Locate the cell with the specified text and output its (X, Y) center coordinate. 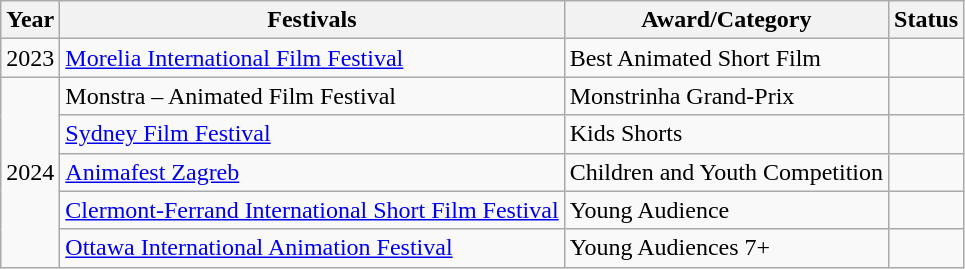
Ottawa International Animation Festival (312, 248)
Award/Category (726, 20)
Year (30, 20)
Sydney Film Festival (312, 134)
Animafest Zagreb (312, 172)
2023 (30, 58)
Monstrinha Grand-Prix (726, 96)
Best Animated Short Film (726, 58)
Children and Youth Competition (726, 172)
Status (926, 20)
Monstra – Animated Film Festival (312, 96)
Kids Shorts (726, 134)
2024 (30, 172)
Morelia International Film Festival (312, 58)
Young Audiences 7+ (726, 248)
Young Audience (726, 210)
Clermont-Ferrand International Short Film Festival (312, 210)
Festivals (312, 20)
